Extract the [x, y] coordinate from the center of the cell holding the provided text.  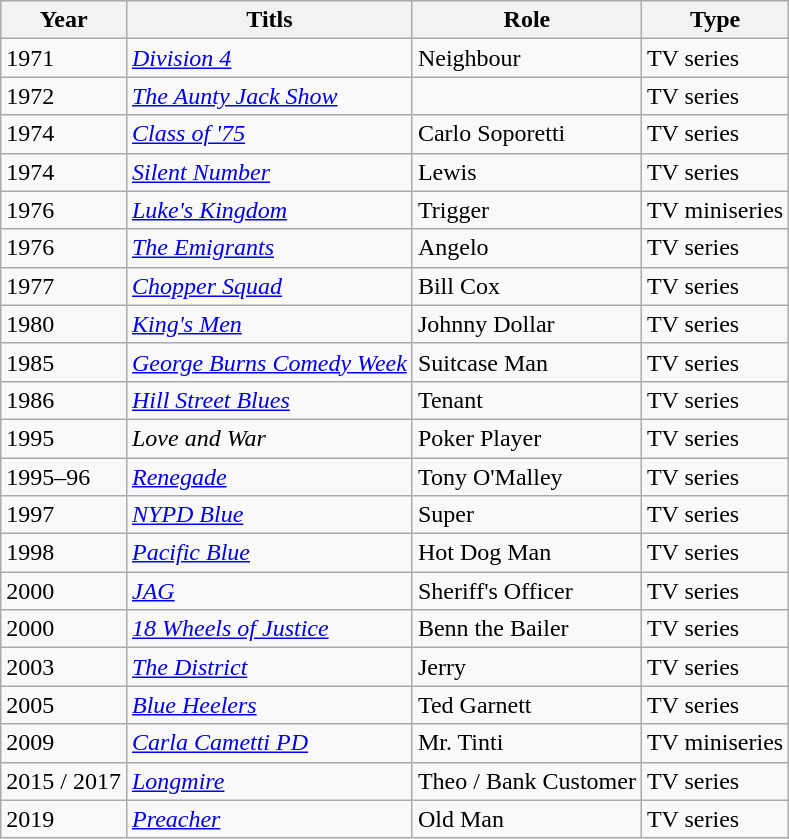
1971 [64, 58]
Mr. Tinti [526, 743]
Poker Player [526, 438]
The Emigrants [269, 248]
Hot Dog Man [526, 553]
2019 [64, 819]
Titls [269, 20]
Blue Heelers [269, 705]
George Burns Comedy Week [269, 362]
1995–96 [64, 477]
Carla Cametti PD [269, 743]
Angelo [526, 248]
Role [526, 20]
1972 [64, 96]
Super [526, 515]
Luke's Kingdom [269, 210]
Ted Garnett [526, 705]
Renegade [269, 477]
The Aunty Jack Show [269, 96]
Benn the Bailer [526, 629]
Tenant [526, 400]
Trigger [526, 210]
King's Men [269, 324]
Type [714, 20]
Hill Street Blues [269, 400]
2015 / 2017 [64, 781]
Pacific Blue [269, 553]
Silent Number [269, 172]
1998 [64, 553]
Tony O'Malley [526, 477]
1980 [64, 324]
Sheriff's Officer [526, 591]
Suitcase Man [526, 362]
2005 [64, 705]
2009 [64, 743]
Preacher [269, 819]
1985 [64, 362]
Johnny Dollar [526, 324]
1986 [64, 400]
NYPD Blue [269, 515]
1995 [64, 438]
Neighbour [526, 58]
Theo / Bank Customer [526, 781]
1977 [64, 286]
18 Wheels of Justice [269, 629]
Carlo Soporetti [526, 134]
JAG [269, 591]
The District [269, 667]
Bill Cox [526, 286]
Jerry [526, 667]
Division 4 [269, 58]
Chopper Squad [269, 286]
Class of '75 [269, 134]
1997 [64, 515]
Love and War [269, 438]
Longmire [269, 781]
Lewis [526, 172]
Year [64, 20]
2003 [64, 667]
Old Man [526, 819]
